Identify which cell holds the provided text, then report its [x, y] central coordinate. 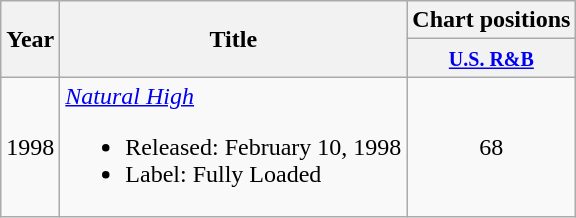
Year [30, 39]
Natural HighReleased: February 10, 1998Label: Fully Loaded [234, 147]
1998 [30, 147]
Chart positions [492, 20]
Title [234, 39]
U.S. R&B [492, 58]
68 [492, 147]
